Return [X, Y] of the center of cell containing provided text 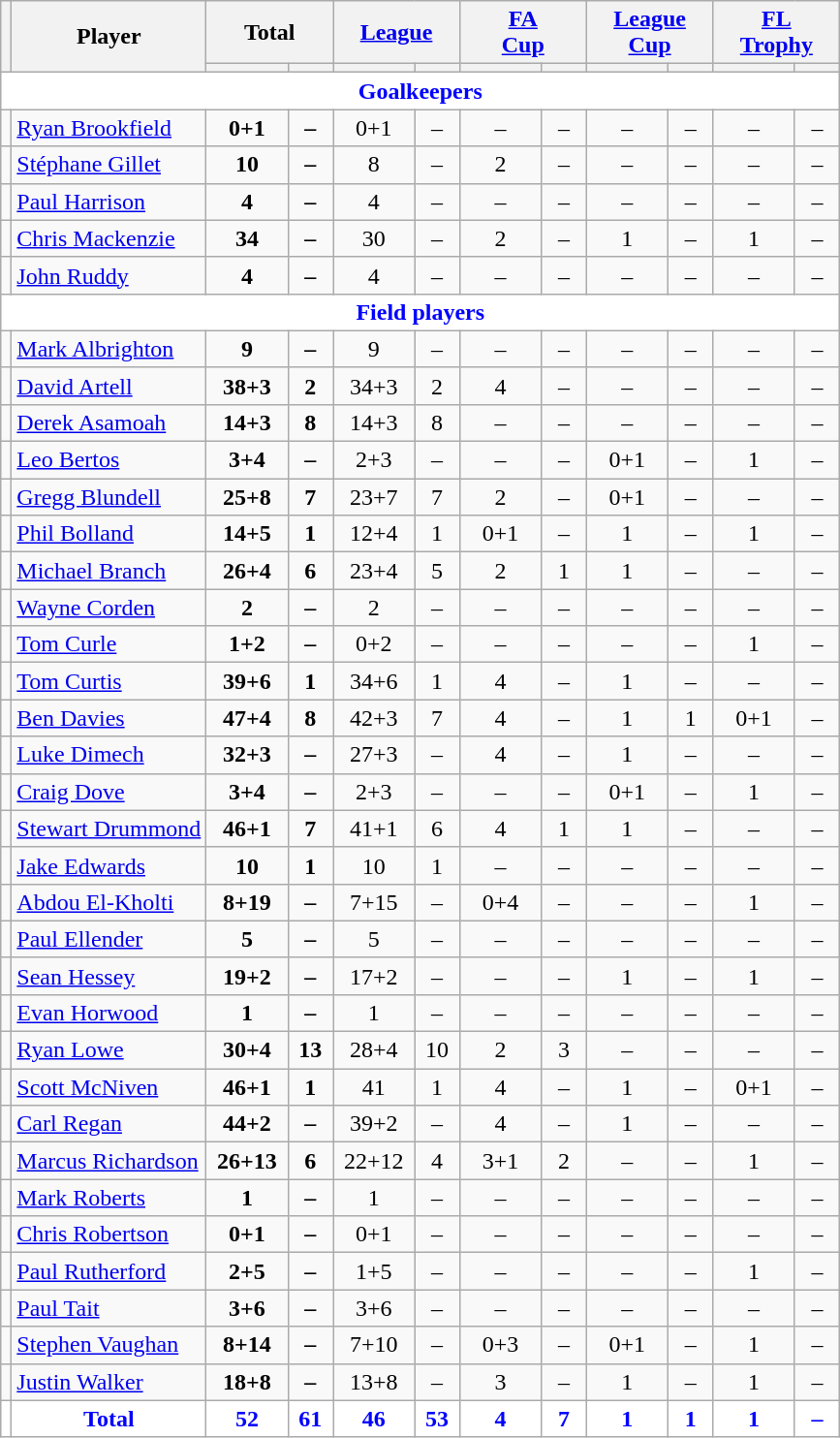
Abdou El-Kholti [109, 902]
52 [247, 1419]
34+3 [374, 386]
Tom Curtis [109, 681]
46 [374, 1419]
Field players [420, 312]
David Artell [109, 386]
7+15 [374, 902]
Mark Roberts [109, 1198]
Player [109, 37]
Chris Robertson [109, 1235]
Mark Albrighton [109, 349]
Stephen Vaughan [109, 1345]
34+6 [374, 681]
Paul Rutherford [109, 1271]
61 [310, 1419]
8+14 [247, 1345]
39+2 [374, 1124]
1+2 [247, 644]
Paul Tait [109, 1308]
41 [374, 1087]
0+2 [374, 644]
19+2 [247, 976]
27+3 [374, 755]
Craig Dove [109, 792]
LeagueCup [649, 33]
Derek Asamoah [109, 423]
26+4 [247, 571]
John Ruddy [109, 275]
Leo Bertos [109, 460]
38+3 [247, 386]
26+13 [247, 1161]
Chris Mackenzie [109, 238]
Evan Horwood [109, 1014]
Stewart Drummond [109, 828]
30+4 [247, 1050]
Sean Hessey [109, 976]
Carl Regan [109, 1124]
Phil Bolland [109, 534]
22+12 [374, 1161]
Ben Davies [109, 718]
3+1 [500, 1161]
13+8 [374, 1382]
Marcus Richardson [109, 1161]
Michael Branch [109, 571]
Ryan Brookfield [109, 128]
Wayne Corden [109, 608]
17+2 [374, 976]
18+8 [247, 1382]
0+3 [500, 1345]
14+5 [247, 534]
Gregg Blundell [109, 497]
Jake Edwards [109, 865]
Luke Dimech [109, 755]
8+19 [247, 902]
12+4 [374, 534]
FACup [523, 33]
2+5 [247, 1271]
League [397, 33]
0+4 [500, 902]
Goalkeepers [420, 91]
Paul Ellender [109, 939]
47+4 [247, 718]
44+2 [247, 1124]
23+4 [374, 571]
1+5 [374, 1271]
Justin Walker [109, 1382]
25+8 [247, 497]
13 [310, 1050]
Scott McNiven [109, 1087]
34 [247, 238]
53 [438, 1419]
7+10 [374, 1345]
41+1 [374, 828]
30 [374, 238]
39+6 [247, 681]
28+4 [374, 1050]
Paul Harrison [109, 202]
42+3 [374, 718]
32+3 [247, 755]
FLTrophy [777, 33]
Stéphane Gillet [109, 165]
Tom Curle [109, 644]
Ryan Lowe [109, 1050]
23+7 [374, 497]
